Determine the (X, Y) coordinate at the center of the cell enclosing the given text.  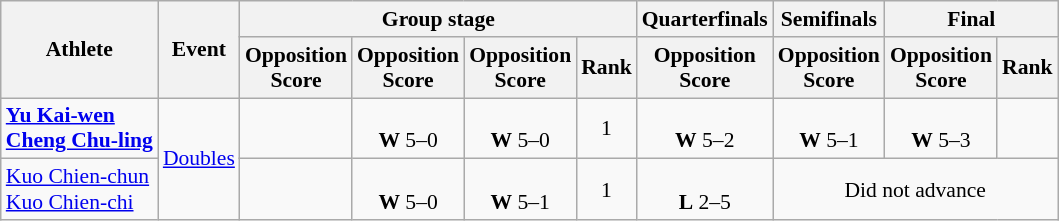
W 5–2 (705, 128)
Event (199, 50)
Quarterfinals (705, 19)
Athlete (80, 50)
Group stage (438, 19)
Kuo Chien-chunKuo Chien-chi (80, 190)
Doubles (199, 159)
Did not advance (916, 190)
Final (972, 19)
Yu Kai-wenCheng Chu-ling (80, 128)
W 5–3 (941, 128)
Semifinals (829, 19)
L 2–5 (705, 190)
